Locate the cell with the specified text and output its [X, Y] center coordinate. 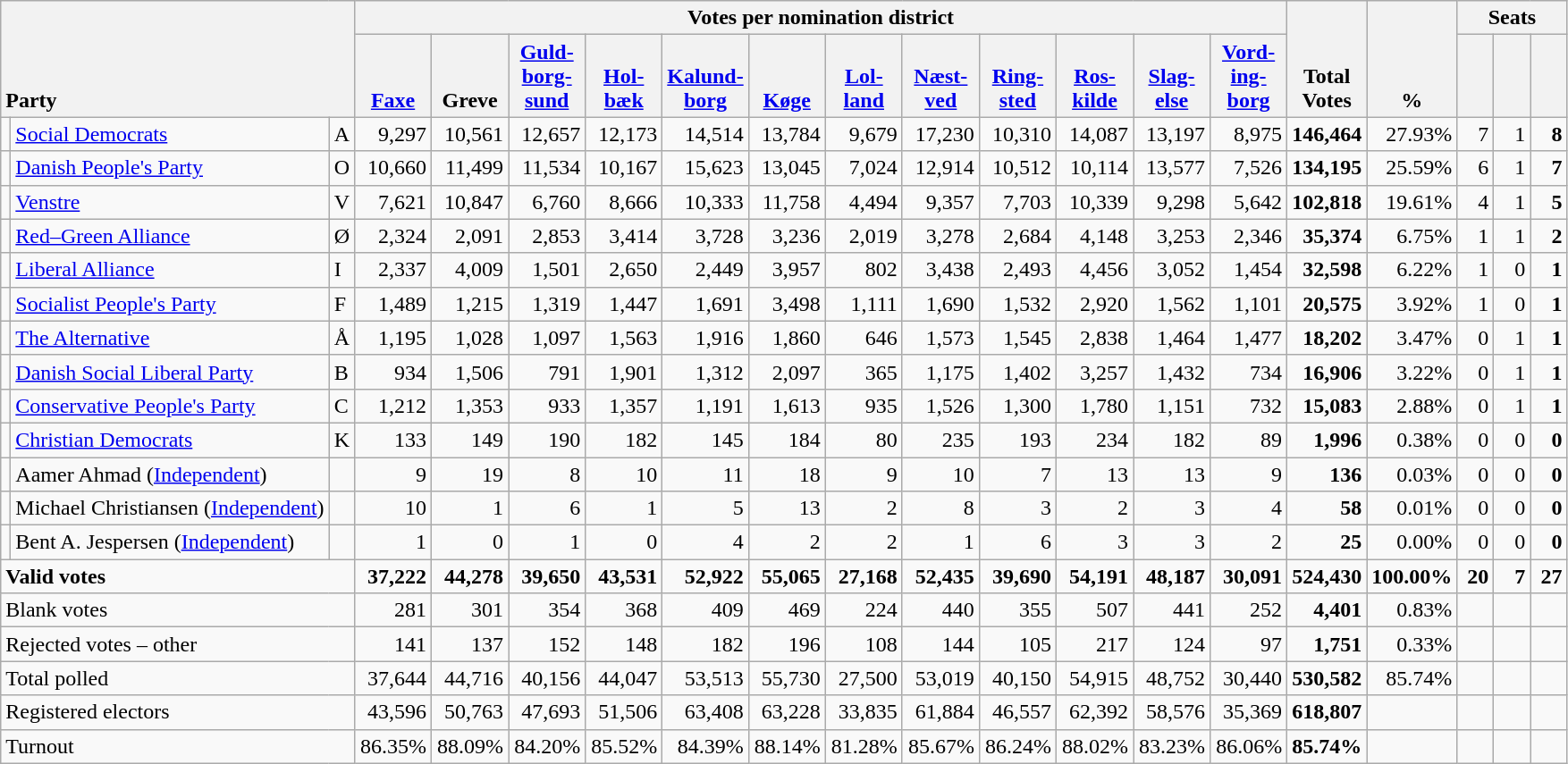
8,666 [624, 202]
2,853 [547, 236]
% [1412, 59]
27,500 [864, 678]
1,151 [1172, 406]
Conservative People's Party [170, 406]
1,028 [470, 338]
368 [624, 610]
5,642 [1249, 202]
12,914 [940, 168]
12,657 [547, 134]
3,253 [1172, 236]
409 [705, 610]
100.00% [1412, 576]
Vord- ing- borg [1249, 76]
Lol- land [864, 76]
217 [1094, 644]
15,623 [705, 168]
2,091 [470, 236]
7,024 [864, 168]
2,920 [1094, 304]
10,114 [1094, 168]
13,784 [787, 134]
27.93% [1412, 134]
440 [940, 610]
19.61% [1412, 202]
3,498 [787, 304]
618,807 [1327, 712]
52,435 [940, 576]
I [341, 270]
1,916 [705, 338]
196 [787, 644]
184 [787, 440]
53,019 [940, 678]
33,835 [864, 712]
4,009 [470, 270]
234 [1094, 440]
50,763 [470, 712]
530,582 [1327, 678]
3,236 [787, 236]
Turnout [178, 746]
17,230 [940, 134]
1,489 [393, 304]
10,167 [624, 168]
25.59% [1412, 168]
3,438 [940, 270]
19 [470, 474]
0.00% [1412, 542]
61,884 [940, 712]
63,408 [705, 712]
88.09% [470, 746]
27 [1548, 576]
58,576 [1172, 712]
10,333 [705, 202]
81.28% [864, 746]
Ros- kilde [1094, 76]
Faxe [393, 76]
10,660 [393, 168]
149 [470, 440]
58 [1327, 508]
646 [864, 338]
148 [624, 644]
84.39% [705, 746]
934 [393, 372]
1,506 [470, 372]
1,780 [1094, 406]
13,197 [1172, 134]
46,557 [1017, 712]
Red–Green Alliance [170, 236]
55,065 [787, 576]
1,562 [1172, 304]
10,561 [470, 134]
86.24% [1017, 746]
Venstre [170, 202]
39,650 [547, 576]
84.20% [547, 746]
39,690 [1017, 576]
Michael Christiansen (Independent) [170, 508]
55,730 [787, 678]
1,996 [1327, 440]
25 [1327, 542]
83.23% [1172, 746]
1,613 [787, 406]
13,045 [787, 168]
37,644 [393, 678]
Slag- else [1172, 76]
1,353 [470, 406]
1,215 [470, 304]
Votes per nomination district [821, 18]
2,346 [1249, 236]
365 [864, 372]
524,430 [1327, 576]
Socialist People's Party [170, 304]
97 [1249, 644]
Bent A. Jespersen (Independent) [170, 542]
80 [864, 440]
1,111 [864, 304]
10,512 [1017, 168]
Party [178, 59]
355 [1017, 610]
1,212 [393, 406]
9,679 [864, 134]
133 [393, 440]
2,337 [393, 270]
20,575 [1327, 304]
134,195 [1327, 168]
35,374 [1327, 236]
3.47% [1412, 338]
7,703 [1017, 202]
44,047 [624, 678]
1,526 [940, 406]
507 [1094, 610]
1,573 [940, 338]
32,598 [1327, 270]
1,454 [1249, 270]
469 [787, 610]
137 [470, 644]
Næst- ved [940, 76]
2,324 [393, 236]
30,091 [1249, 576]
0.83% [1412, 610]
2.88% [1412, 406]
10,847 [470, 202]
144 [940, 644]
89 [1249, 440]
Guld- borg- sund [547, 76]
1,432 [1172, 372]
1,860 [787, 338]
47,693 [547, 712]
3.92% [1412, 304]
40,150 [1017, 678]
88.02% [1094, 746]
3,957 [787, 270]
O [341, 168]
14,087 [1094, 134]
V [341, 202]
1,545 [1017, 338]
C [341, 406]
51,506 [624, 712]
11,758 [787, 202]
1,447 [624, 304]
2,838 [1094, 338]
1,464 [1172, 338]
11,534 [547, 168]
54,915 [1094, 678]
15,083 [1327, 406]
2,097 [787, 372]
7,526 [1249, 168]
3,257 [1094, 372]
4,456 [1094, 270]
48,187 [1172, 576]
3,728 [705, 236]
Hol- bæk [624, 76]
30,440 [1249, 678]
2,449 [705, 270]
Valid votes [178, 576]
791 [547, 372]
935 [864, 406]
9,298 [1172, 202]
54,191 [1094, 576]
2,684 [1017, 236]
63,228 [787, 712]
1,532 [1017, 304]
86.06% [1249, 746]
105 [1017, 644]
Danish Social Liberal Party [170, 372]
14,514 [705, 134]
1,300 [1017, 406]
0.38% [1412, 440]
2,493 [1017, 270]
3,052 [1172, 270]
Blank votes [178, 610]
734 [1249, 372]
145 [705, 440]
27,168 [864, 576]
9,357 [940, 202]
43,596 [393, 712]
Aamer Ahmad (Independent) [170, 474]
18 [787, 474]
Danish People's Party [170, 168]
136 [1327, 474]
3,414 [624, 236]
2,650 [624, 270]
9,297 [393, 134]
1,563 [624, 338]
4,401 [1327, 610]
Rejected votes – other [178, 644]
1,501 [547, 270]
Social Democrats [170, 134]
146,464 [1327, 134]
10,310 [1017, 134]
10,339 [1094, 202]
235 [940, 440]
354 [547, 610]
Christian Democrats [170, 440]
88.14% [787, 746]
11,499 [470, 168]
1,357 [624, 406]
933 [547, 406]
0.03% [1412, 474]
16,906 [1327, 372]
Å [341, 338]
Total Votes [1327, 59]
7,621 [393, 202]
1,751 [1327, 644]
1,097 [547, 338]
6.75% [1412, 236]
A [341, 134]
Registered electors [178, 712]
224 [864, 610]
Total polled [178, 678]
35,369 [1249, 712]
Greve [470, 76]
281 [393, 610]
43,531 [624, 576]
37,222 [393, 576]
12,173 [624, 134]
4,148 [1094, 236]
1,477 [1249, 338]
141 [393, 644]
802 [864, 270]
18,202 [1327, 338]
44,716 [470, 678]
1,319 [547, 304]
108 [864, 644]
52,922 [705, 576]
Kalund- borg [705, 76]
11 [705, 474]
48,752 [1172, 678]
1,175 [940, 372]
441 [1172, 610]
F [341, 304]
2,019 [864, 236]
0.33% [1412, 644]
40,156 [547, 678]
85.52% [624, 746]
1,402 [1017, 372]
152 [547, 644]
102,818 [1327, 202]
The Alternative [170, 338]
1,690 [940, 304]
1,191 [705, 406]
86.35% [393, 746]
Seats [1513, 18]
20 [1475, 576]
1,691 [705, 304]
0.01% [1412, 508]
53,513 [705, 678]
8,975 [1249, 134]
4,494 [864, 202]
190 [547, 440]
1,901 [624, 372]
Ø [341, 236]
62,392 [1094, 712]
44,278 [470, 576]
193 [1017, 440]
1,101 [1249, 304]
1,195 [393, 338]
732 [1249, 406]
124 [1172, 644]
Køge [787, 76]
1,312 [705, 372]
3,278 [940, 236]
252 [1249, 610]
K [341, 440]
3.22% [1412, 372]
Ring- sted [1017, 76]
Liberal Alliance [170, 270]
6,760 [547, 202]
85.67% [940, 746]
13,577 [1172, 168]
301 [470, 610]
6.22% [1412, 270]
B [341, 372]
